Pinpoint the cell where the given text exists, returning its [x, y] midpoint coordinate. 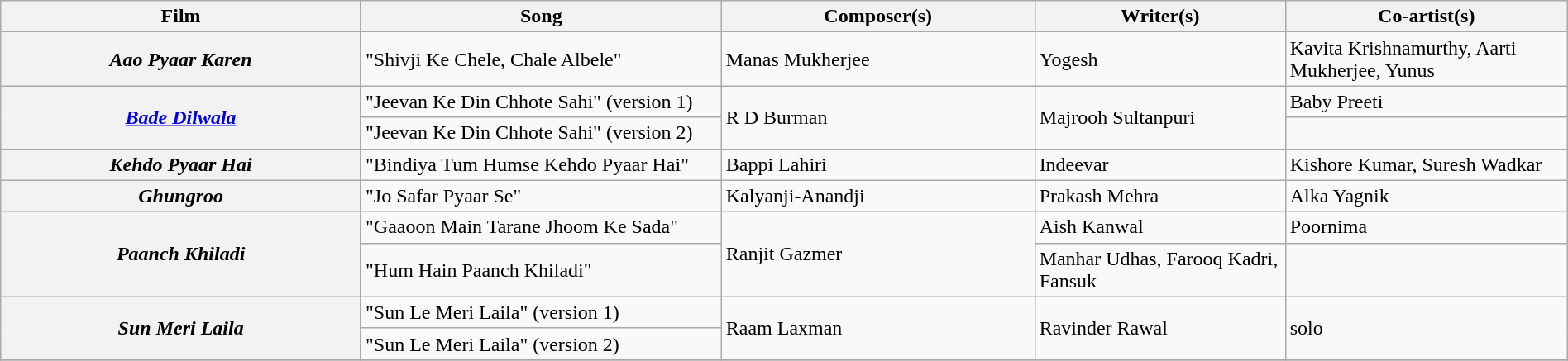
"Bindiya Tum Humse Kehdo Pyaar Hai" [541, 164]
Prakash Mehra [1159, 196]
Song [541, 17]
Film [181, 17]
Ravinder Rawal [1159, 328]
Aao Pyaar Karen [181, 59]
Poornima [1426, 227]
"Hum Hain Paanch Khiladi" [541, 269]
"Jeevan Ke Din Chhote Sahi" (version 2) [541, 133]
Co-artist(s) [1426, 17]
Sun Meri Laila [181, 328]
Paanch Khiladi [181, 254]
Bade Dilwala [181, 117]
R D Burman [878, 117]
Kehdo Pyaar Hai [181, 164]
Majrooh Sultanpuri [1159, 117]
Baby Preeti [1426, 102]
Raam Laxman [878, 328]
Yogesh [1159, 59]
Kavita Krishnamurthy, Aarti Mukherjee, Yunus [1426, 59]
Ghungroo [181, 196]
Manas Mukherjee [878, 59]
solo [1426, 328]
Manhar Udhas, Farooq Kadri, Fansuk [1159, 269]
Bappi Lahiri [878, 164]
"Sun Le Meri Laila" (version 2) [541, 344]
Writer(s) [1159, 17]
Kishore Kumar, Suresh Wadkar [1426, 164]
Ranjit Gazmer [878, 254]
Composer(s) [878, 17]
Alka Yagnik [1426, 196]
"Jo Safar Pyaar Se" [541, 196]
Aish Kanwal [1159, 227]
"Sun Le Meri Laila" (version 1) [541, 312]
"Gaaoon Main Tarane Jhoom Ke Sada" [541, 227]
"Jeevan Ke Din Chhote Sahi" (version 1) [541, 102]
"Shivji Ke Chele, Chale Albele" [541, 59]
Kalyanji-Anandji [878, 196]
Indeevar [1159, 164]
